Detect which cell encompasses the target text, then output its (x, y) center coordinate. 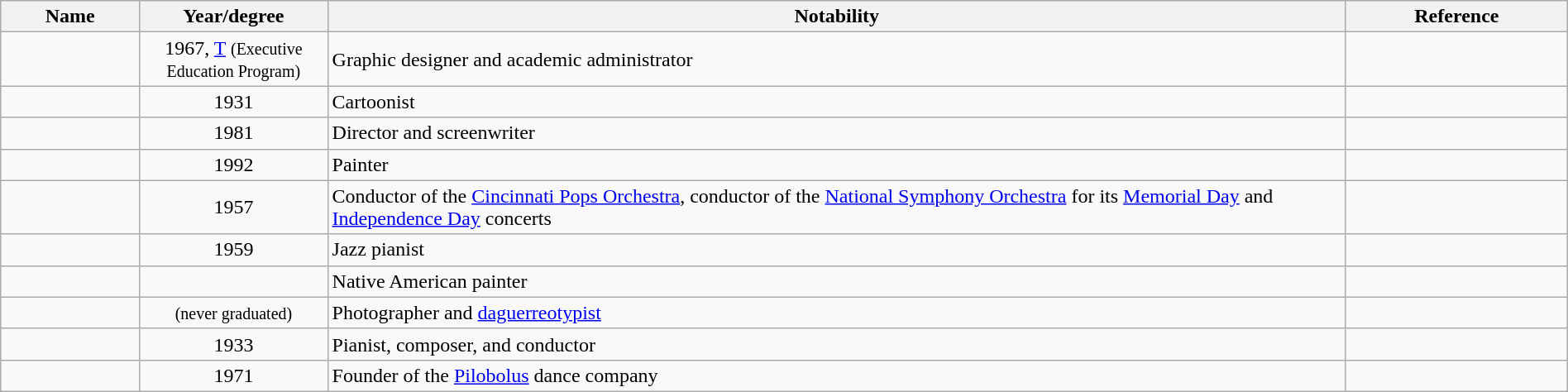
1959 (233, 250)
Native American painter (837, 281)
1967, T (Executive Education Program) (233, 60)
(never graduated) (233, 313)
Name (70, 17)
1992 (233, 165)
Graphic designer and academic administrator (837, 60)
Founder of the Pilobolus dance company (837, 375)
Pianist, composer, and conductor (837, 344)
1981 (233, 133)
Year/degree (233, 17)
1933 (233, 344)
Reference (1456, 17)
Photographer and daguerreotypist (837, 313)
Painter (837, 165)
Notability (837, 17)
Cartoonist (837, 102)
Conductor of the Cincinnati Pops Orchestra, conductor of the National Symphony Orchestra for its Memorial Day and Independence Day concerts (837, 207)
1971 (233, 375)
1957 (233, 207)
Jazz pianist (837, 250)
Director and screenwriter (837, 133)
1931 (233, 102)
